Return [x, y] of the center of cell containing provided text 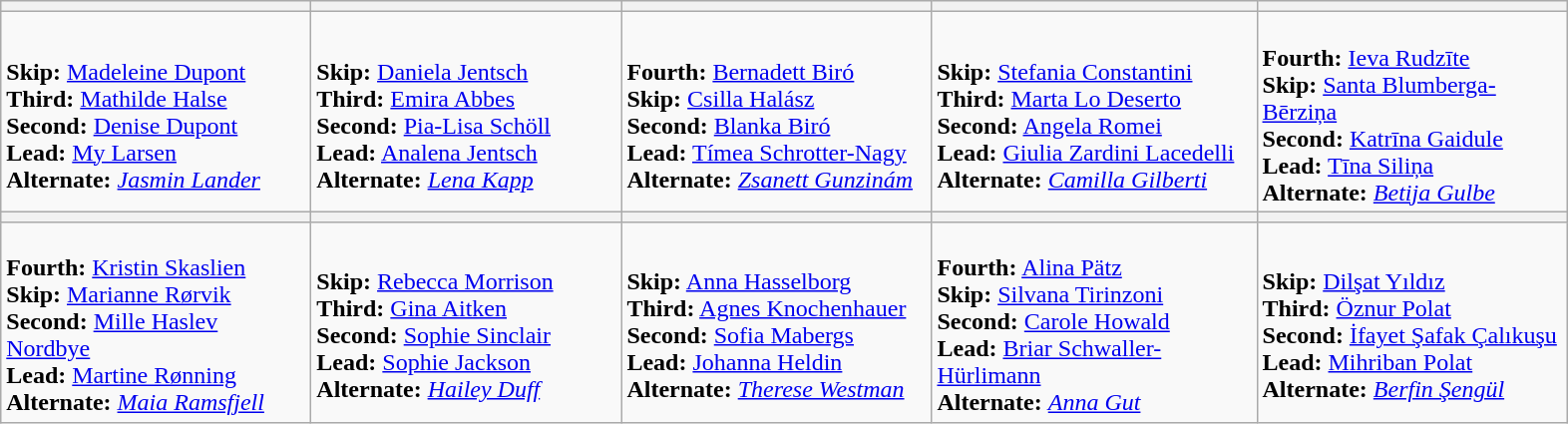
Fourth: Bernadett Biró Skip: Csilla Halász Second: Blanka Biró Lead: Tímea Schrotter-Nagy Alternate: Zsanett Gunzinám [776, 112]
Skip: Stefania Constantini Third: Marta Lo Deserto Second: Angela Romei Lead: Giulia Zardini Lacedelli Alternate: Camilla Gilberti [1094, 112]
Fourth: Kristin Skaslien Skip: Marianne Rørvik Second: Mille Haslev Nordbye Lead: Martine Rønning Alternate: Maia Ramsfjell [156, 322]
Skip: Anna Hasselborg Third: Agnes Knochenhauer Second: Sofia Mabergs Lead: Johanna Heldin Alternate: Therese Westman [776, 322]
Skip: Dilşat Yıldız Third: Öznur Polat Second: İfayet Şafak Çalıkuşu Lead: Mihriban Polat Alternate: Berfin Şengül [1412, 322]
Fourth: Alina Pätz Skip: Silvana Tirinzoni Second: Carole Howald Lead: Briar Schwaller-Hürlimann Alternate: Anna Gut [1094, 322]
Fourth: Ieva Rudzīte Skip: Santa Blumberga-Bērziņa Second: Katrīna Gaidule Lead: Tīna Siliņa Alternate: Betija Gulbe [1412, 112]
Skip: Daniela Jentsch Third: Emira Abbes Second: Pia-Lisa Schöll Lead: Analena Jentsch Alternate: Lena Kapp [467, 112]
Skip: Madeleine Dupont Third: Mathilde Halse Second: Denise Dupont Lead: My Larsen Alternate: Jasmin Lander [156, 112]
Skip: Rebecca Morrison Third: Gina Aitken Second: Sophie Sinclair Lead: Sophie Jackson Alternate: Hailey Duff [467, 322]
